Identify which cell holds the provided text, then report its [x, y] central coordinate. 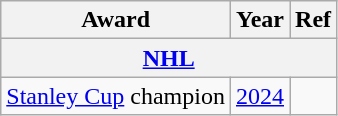
Ref [314, 20]
Year [260, 20]
NHL [169, 58]
Stanley Cup champion [116, 96]
Award [116, 20]
2024 [260, 96]
